Find where the given text appears and provide that cell's center as [X, Y] coordinate. 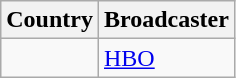
HBO [166, 58]
Broadcaster [166, 20]
Country [50, 20]
